For the text-containing cell, return its midpoint in [X, Y] coordinate format. 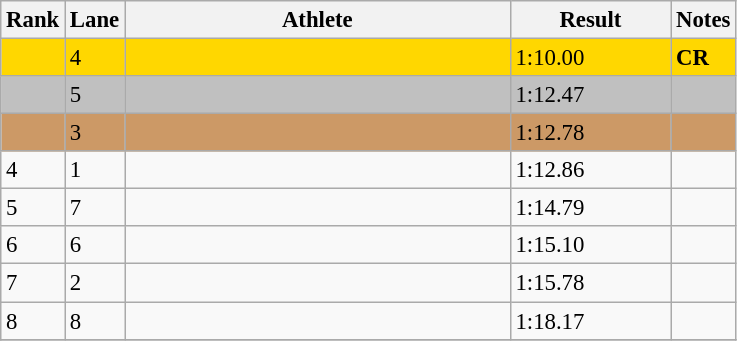
1:12.86 [590, 170]
1:12.47 [590, 95]
CR [704, 58]
Notes [704, 20]
Rank [33, 20]
2 [95, 283]
1:15.78 [590, 283]
Lane [95, 20]
Athlete [318, 20]
Result [590, 20]
1:15.10 [590, 245]
1:12.78 [590, 133]
1:14.79 [590, 208]
1 [95, 170]
1:18.17 [590, 321]
1:10.00 [590, 58]
3 [95, 133]
